Find where the given text appears and provide that cell's center as [X, Y] coordinate. 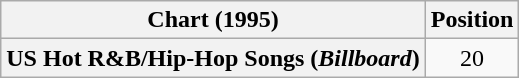
US Hot R&B/Hip-Hop Songs (Billboard) [213, 58]
Position [472, 20]
20 [472, 58]
Chart (1995) [213, 20]
